Scan for the cell matching the given text and deliver its [X, Y] coordinate at center. 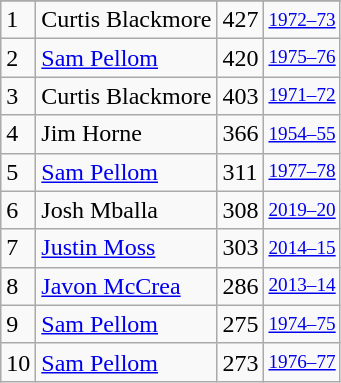
1977–78 [302, 172]
2 [18, 58]
Josh Mballa [126, 210]
366 [240, 134]
275 [240, 324]
1974–75 [302, 324]
2014–15 [302, 248]
286 [240, 286]
308 [240, 210]
7 [18, 248]
9 [18, 324]
Justin Moss [126, 248]
273 [240, 362]
1972–73 [302, 20]
427 [240, 20]
303 [240, 248]
1976–77 [302, 362]
311 [240, 172]
1954–55 [302, 134]
Javon McCrea [126, 286]
10 [18, 362]
Jim Horne [126, 134]
2019–20 [302, 210]
1975–76 [302, 58]
420 [240, 58]
5 [18, 172]
6 [18, 210]
3 [18, 96]
8 [18, 286]
2013–14 [302, 286]
4 [18, 134]
1 [18, 20]
403 [240, 96]
1971–72 [302, 96]
